Output the [X, Y] coordinate of the center of the cell containing the given text.  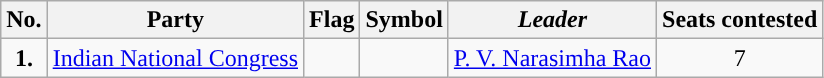
Flag [332, 20]
7 [740, 58]
1. [24, 58]
Symbol [404, 20]
Indian National Congress [175, 58]
Leader [552, 20]
Seats contested [740, 20]
Party [175, 20]
No. [24, 20]
P. V. Narasimha Rao [552, 58]
